Output the [x, y] coordinate of the center of the cell containing the given text.  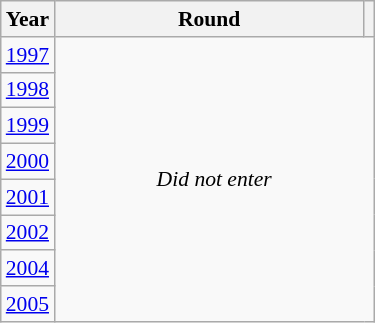
Year [28, 19]
1999 [28, 126]
2005 [28, 304]
1998 [28, 90]
Did not enter [214, 180]
2001 [28, 197]
1997 [28, 55]
2002 [28, 233]
2004 [28, 269]
2000 [28, 162]
Round [209, 19]
